Provide the [x, y] coordinate of the cell's center where the given text is located.  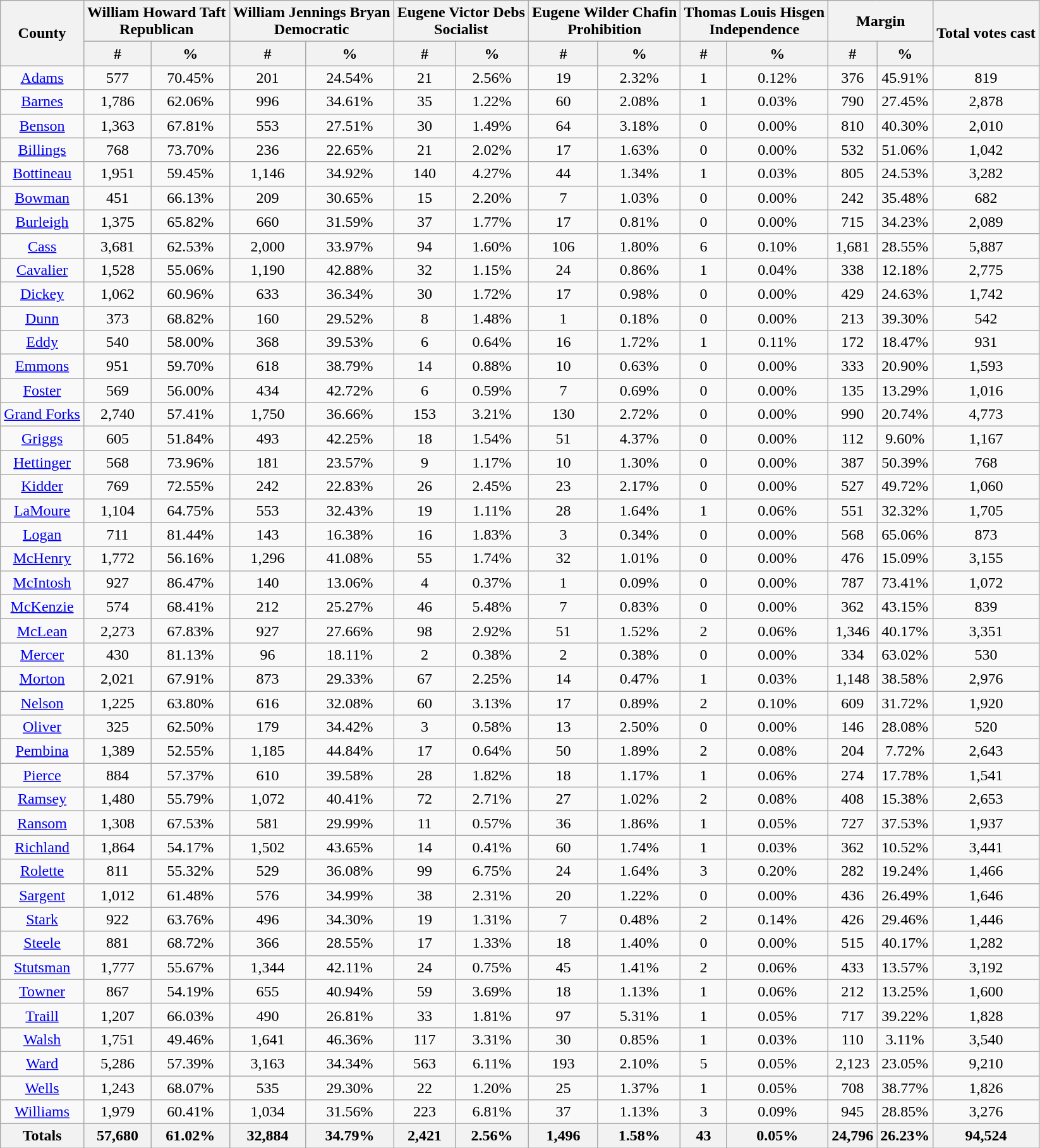
1.77% [492, 222]
65.06% [905, 535]
Wells [42, 1087]
576 [268, 895]
5.31% [639, 1015]
179 [268, 727]
34.99% [350, 895]
Ward [42, 1063]
1.63% [639, 150]
27.51% [350, 126]
43.15% [905, 607]
2,021 [118, 679]
1,528 [118, 270]
39.53% [350, 342]
1.34% [639, 174]
2,273 [118, 631]
Thomas Louis HisgenIndependence [754, 21]
4,773 [986, 414]
3,276 [986, 1112]
581 [268, 823]
Eugene Victor DebsSocialist [461, 21]
530 [986, 655]
40.41% [350, 799]
0.12% [777, 78]
1.60% [492, 246]
49.46% [190, 1039]
20.90% [905, 366]
99 [425, 871]
Towner [42, 991]
434 [268, 390]
0.59% [492, 390]
6.81% [492, 1112]
1,750 [268, 414]
20.74% [905, 414]
135 [853, 390]
201 [268, 78]
1,541 [986, 775]
1,786 [118, 102]
50 [563, 751]
143 [268, 535]
18.11% [350, 655]
64 [563, 126]
McLean [42, 631]
172 [853, 342]
204 [853, 751]
29.46% [905, 919]
61.48% [190, 895]
2,089 [986, 222]
Cavalier [42, 270]
67.81% [190, 126]
1,344 [268, 967]
529 [268, 871]
922 [118, 919]
373 [118, 318]
1,148 [853, 679]
62.06% [190, 102]
81.13% [190, 655]
2,123 [853, 1063]
1,060 [986, 486]
110 [853, 1039]
1.49% [492, 126]
2,000 [268, 246]
Eddy [42, 342]
429 [853, 294]
10.52% [905, 847]
146 [853, 727]
62.53% [190, 246]
Cass [42, 246]
0.41% [492, 847]
40.94% [350, 991]
2,775 [986, 270]
1.82% [492, 775]
1,951 [118, 174]
1,920 [986, 703]
106 [563, 246]
490 [268, 1015]
26.49% [905, 895]
805 [853, 174]
1.20% [492, 1087]
County [42, 33]
1,446 [986, 919]
Eugene Wilder ChafinProhibition [604, 21]
Margin [881, 21]
633 [268, 294]
63.02% [905, 655]
1.03% [639, 198]
1,777 [118, 967]
715 [853, 222]
38 [425, 895]
618 [268, 366]
27.45% [905, 102]
32.43% [350, 511]
81.44% [190, 535]
33 [425, 1015]
160 [268, 318]
0.75% [492, 967]
1,282 [986, 943]
38.77% [905, 1087]
54.19% [190, 991]
22.83% [350, 486]
839 [986, 607]
117 [425, 1039]
36.34% [350, 294]
31.56% [350, 1112]
98 [425, 631]
Kidder [42, 486]
46 [425, 607]
5.48% [492, 607]
31.72% [905, 703]
34.79% [350, 1136]
1.11% [492, 511]
1,593 [986, 366]
13.25% [905, 991]
1.30% [639, 462]
Rolette [42, 871]
1,363 [118, 126]
59.45% [190, 174]
1.52% [639, 631]
493 [268, 438]
Richland [42, 847]
0.11% [777, 342]
29.52% [350, 318]
96 [268, 655]
426 [853, 919]
282 [853, 871]
46.36% [350, 1039]
Ransom [42, 823]
563 [425, 1063]
1,375 [118, 222]
616 [268, 703]
29.30% [350, 1087]
9,210 [986, 1063]
368 [268, 342]
436 [853, 895]
Walsh [42, 1039]
1.37% [639, 1087]
41.08% [350, 559]
37.53% [905, 823]
655 [268, 991]
2.71% [492, 799]
26.23% [905, 1136]
32.32% [905, 511]
496 [268, 919]
130 [563, 414]
1,296 [268, 559]
86.47% [190, 583]
2.20% [492, 198]
209 [268, 198]
73.41% [905, 583]
181 [268, 462]
Stutsman [42, 967]
25 [563, 1087]
16.38% [350, 535]
40.30% [905, 126]
42.72% [350, 390]
13 [563, 727]
35.48% [905, 198]
1,742 [986, 294]
1.41% [639, 967]
11 [425, 823]
24.63% [905, 294]
55 [425, 559]
236 [268, 150]
3,163 [268, 1063]
60.96% [190, 294]
64.75% [190, 511]
610 [268, 775]
2.02% [492, 150]
Pierce [42, 775]
30.65% [350, 198]
Oliver [42, 727]
McIntosh [42, 583]
44 [563, 174]
3,351 [986, 631]
34.34% [350, 1063]
223 [425, 1112]
540 [118, 342]
Barnes [42, 102]
1.86% [639, 823]
60.41% [190, 1112]
1.81% [492, 1015]
0.47% [639, 679]
38.79% [350, 366]
35 [425, 102]
881 [118, 943]
57.41% [190, 414]
54.17% [190, 847]
535 [268, 1087]
61.02% [190, 1136]
769 [118, 486]
1,243 [118, 1087]
430 [118, 655]
2,010 [986, 126]
408 [853, 799]
32,884 [268, 1136]
1,346 [853, 631]
333 [853, 366]
Bowman [42, 198]
34.30% [350, 919]
2.31% [492, 895]
0.63% [639, 366]
996 [268, 102]
1,751 [118, 1039]
Nelson [42, 703]
Dickey [42, 294]
3,441 [986, 847]
1,146 [268, 174]
2.25% [492, 679]
43 [704, 1136]
72 [425, 799]
Steele [42, 943]
2.92% [492, 631]
2.72% [639, 414]
Logan [42, 535]
1,600 [986, 991]
72.55% [190, 486]
810 [853, 126]
38.58% [905, 679]
1,681 [853, 246]
49.72% [905, 486]
LaMoure [42, 511]
13.57% [905, 967]
2.50% [639, 727]
Emmons [42, 366]
527 [853, 486]
1,034 [268, 1112]
51.84% [190, 438]
5 [704, 1063]
63.80% [190, 703]
73.96% [190, 462]
59.70% [190, 366]
819 [986, 78]
97 [563, 1015]
1,864 [118, 847]
Traill [42, 1015]
2.10% [639, 1063]
Williams [42, 1112]
0.58% [492, 727]
55.32% [190, 871]
Griggs [42, 438]
Sargent [42, 895]
1.58% [639, 1136]
9.60% [905, 438]
67.53% [190, 823]
15.38% [905, 799]
338 [853, 270]
29.99% [350, 823]
6.75% [492, 871]
67.91% [190, 679]
213 [853, 318]
520 [986, 727]
22 [425, 1087]
Foster [42, 390]
1,937 [986, 823]
1,104 [118, 511]
Pembina [42, 751]
65.82% [190, 222]
3,681 [118, 246]
Morton [42, 679]
532 [853, 150]
55.06% [190, 270]
1,979 [118, 1112]
36.66% [350, 414]
5,887 [986, 246]
Stark [42, 919]
57.39% [190, 1063]
Billings [42, 150]
Mercer [42, 655]
0.48% [639, 919]
Dunn [42, 318]
711 [118, 535]
0.83% [639, 607]
23.05% [905, 1063]
68.72% [190, 943]
325 [118, 727]
1,772 [118, 559]
112 [853, 438]
0.69% [639, 390]
1.01% [639, 559]
542 [986, 318]
34.92% [350, 174]
3.21% [492, 414]
1,466 [986, 871]
682 [986, 198]
366 [268, 943]
3,282 [986, 174]
2,740 [118, 414]
787 [853, 583]
811 [118, 871]
73.70% [190, 150]
William Jennings BryanDemocratic [311, 21]
153 [425, 414]
990 [853, 414]
34.42% [350, 727]
67 [425, 679]
2.32% [639, 78]
24.54% [350, 78]
20 [563, 895]
39.22% [905, 1015]
1.83% [492, 535]
McHenry [42, 559]
15.09% [905, 559]
18.47% [905, 342]
1,016 [986, 390]
1.31% [492, 919]
1,012 [118, 895]
1.80% [639, 246]
42.11% [350, 967]
1,496 [563, 1136]
951 [118, 366]
55.67% [190, 967]
1,646 [986, 895]
24,796 [853, 1136]
0.34% [639, 535]
2,421 [425, 1136]
1.48% [492, 318]
2.45% [492, 486]
1,185 [268, 751]
22.65% [350, 150]
Grand Forks [42, 414]
Bottineau [42, 174]
1.40% [639, 943]
3.13% [492, 703]
3.11% [905, 1039]
0.86% [639, 270]
1.54% [492, 438]
945 [853, 1112]
727 [853, 823]
605 [118, 438]
1.33% [492, 943]
34.23% [905, 222]
2,653 [986, 799]
36 [563, 823]
27.66% [350, 631]
1,190 [268, 270]
1,062 [118, 294]
36.08% [350, 871]
1,207 [118, 1015]
44.84% [350, 751]
56.16% [190, 559]
3,155 [986, 559]
31.59% [350, 222]
28.85% [905, 1112]
574 [118, 607]
62.50% [190, 727]
68.07% [190, 1087]
0.98% [639, 294]
1.02% [639, 799]
43.65% [350, 847]
1,480 [118, 799]
13.06% [350, 583]
708 [853, 1087]
William Howard TaftRepublican [157, 21]
0.89% [639, 703]
4.27% [492, 174]
931 [986, 342]
42.88% [350, 270]
57,680 [118, 1136]
23.57% [350, 462]
45.91% [905, 78]
476 [853, 559]
569 [118, 390]
1,502 [268, 847]
193 [563, 1063]
Adams [42, 78]
19.24% [905, 871]
1,826 [986, 1087]
1,225 [118, 703]
Burleigh [42, 222]
59 [425, 991]
274 [853, 775]
Ramsey [42, 799]
28.08% [905, 727]
4 [425, 583]
Hettinger [42, 462]
0.81% [639, 222]
1,042 [986, 150]
57.37% [190, 775]
1.89% [639, 751]
50.39% [905, 462]
26 [425, 486]
3,192 [986, 967]
867 [118, 991]
63.76% [190, 919]
66.13% [190, 198]
24.53% [905, 174]
52.55% [190, 751]
8 [425, 318]
55.79% [190, 799]
0.85% [639, 1039]
4.37% [639, 438]
15 [425, 198]
32.08% [350, 703]
0.37% [492, 583]
1,828 [986, 1015]
1,167 [986, 438]
45 [563, 967]
790 [853, 102]
2.08% [639, 102]
Benson [42, 126]
717 [853, 1015]
34.61% [350, 102]
McKenzie [42, 607]
376 [853, 78]
Total votes cast [986, 33]
551 [853, 511]
0.04% [777, 270]
9 [425, 462]
29.33% [350, 679]
2,643 [986, 751]
334 [853, 655]
1,389 [118, 751]
94 [425, 246]
66.03% [190, 1015]
433 [853, 967]
27 [563, 799]
68.82% [190, 318]
3.69% [492, 991]
6.11% [492, 1063]
3.31% [492, 1039]
1,705 [986, 511]
0.18% [639, 318]
387 [853, 462]
25.27% [350, 607]
2,976 [986, 679]
68.41% [190, 607]
5,286 [118, 1063]
58.00% [190, 342]
12.18% [905, 270]
70.45% [190, 78]
609 [853, 703]
Totals [42, 1136]
2,878 [986, 102]
26.81% [350, 1015]
0.57% [492, 823]
39.58% [350, 775]
3.18% [639, 126]
884 [118, 775]
33.97% [350, 246]
3,540 [986, 1039]
1.15% [492, 270]
0.14% [777, 919]
0.88% [492, 366]
451 [118, 198]
515 [853, 943]
1,308 [118, 823]
67.83% [190, 631]
13.29% [905, 390]
2.17% [639, 486]
51.06% [905, 150]
1,641 [268, 1039]
660 [268, 222]
94,524 [986, 1136]
42.25% [350, 438]
23 [563, 486]
56.00% [190, 390]
17.78% [905, 775]
39.30% [905, 318]
7.72% [905, 751]
577 [118, 78]
0.20% [777, 871]
